Locate the cell with the specified text and output its [x, y] center coordinate. 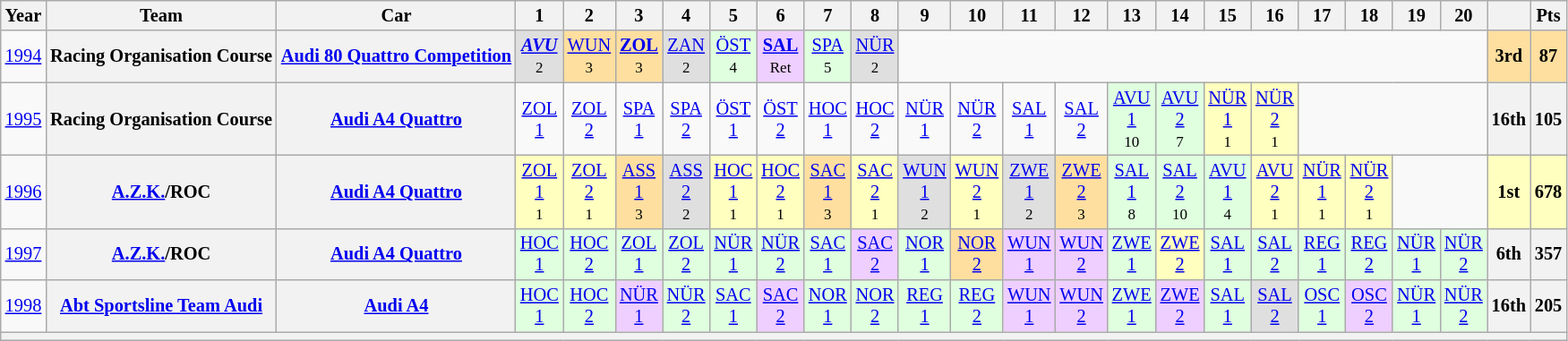
Pts [1548, 15]
Year [23, 15]
ZWE12 [1029, 192]
678 [1548, 192]
1st [1509, 192]
1995 [23, 119]
1998 [23, 306]
SPA1 [639, 119]
8 [876, 15]
18 [1370, 15]
11 [1029, 15]
WUN21 [977, 192]
SAL210 [1180, 192]
12 [1081, 15]
WUN3 [589, 56]
AVU27 [1180, 119]
7 [827, 15]
ZWE23 [1081, 192]
6th [1509, 254]
ZOL11 [539, 192]
ÖST4 [733, 56]
5 [733, 15]
HOC11 [733, 192]
17 [1322, 15]
9 [924, 15]
20 [1463, 15]
SAL18 [1132, 192]
87 [1548, 56]
OSC1 [1322, 306]
10 [977, 15]
2 [589, 15]
13 [1132, 15]
1996 [23, 192]
Team [161, 15]
SALRet [781, 56]
SAC21 [876, 192]
ASS22 [686, 192]
15 [1227, 15]
105 [1548, 119]
Audi 80 Quattro Competition [396, 56]
AVU2 [539, 56]
16 [1275, 15]
14 [1180, 15]
1 [539, 15]
AVU21 [1275, 192]
4 [686, 15]
AVU14 [1227, 192]
AVU110 [1132, 119]
ZOL3 [639, 56]
SPA5 [827, 56]
SPA2 [686, 119]
Audi A4 [396, 306]
1997 [23, 254]
1994 [23, 56]
Abt Sportsline Team Audi [161, 306]
ÖST2 [781, 119]
SAC13 [827, 192]
Car [396, 15]
ZAN2 [686, 56]
HOC21 [781, 192]
205 [1548, 306]
357 [1548, 254]
WUN12 [924, 192]
3 [639, 15]
OSC2 [1370, 306]
19 [1417, 15]
ÖST1 [733, 119]
ZOL21 [589, 192]
6 [781, 15]
ASS13 [639, 192]
3rd [1509, 56]
